Capture the cell that displays the provided text and extract its [X, Y] central coordinate. 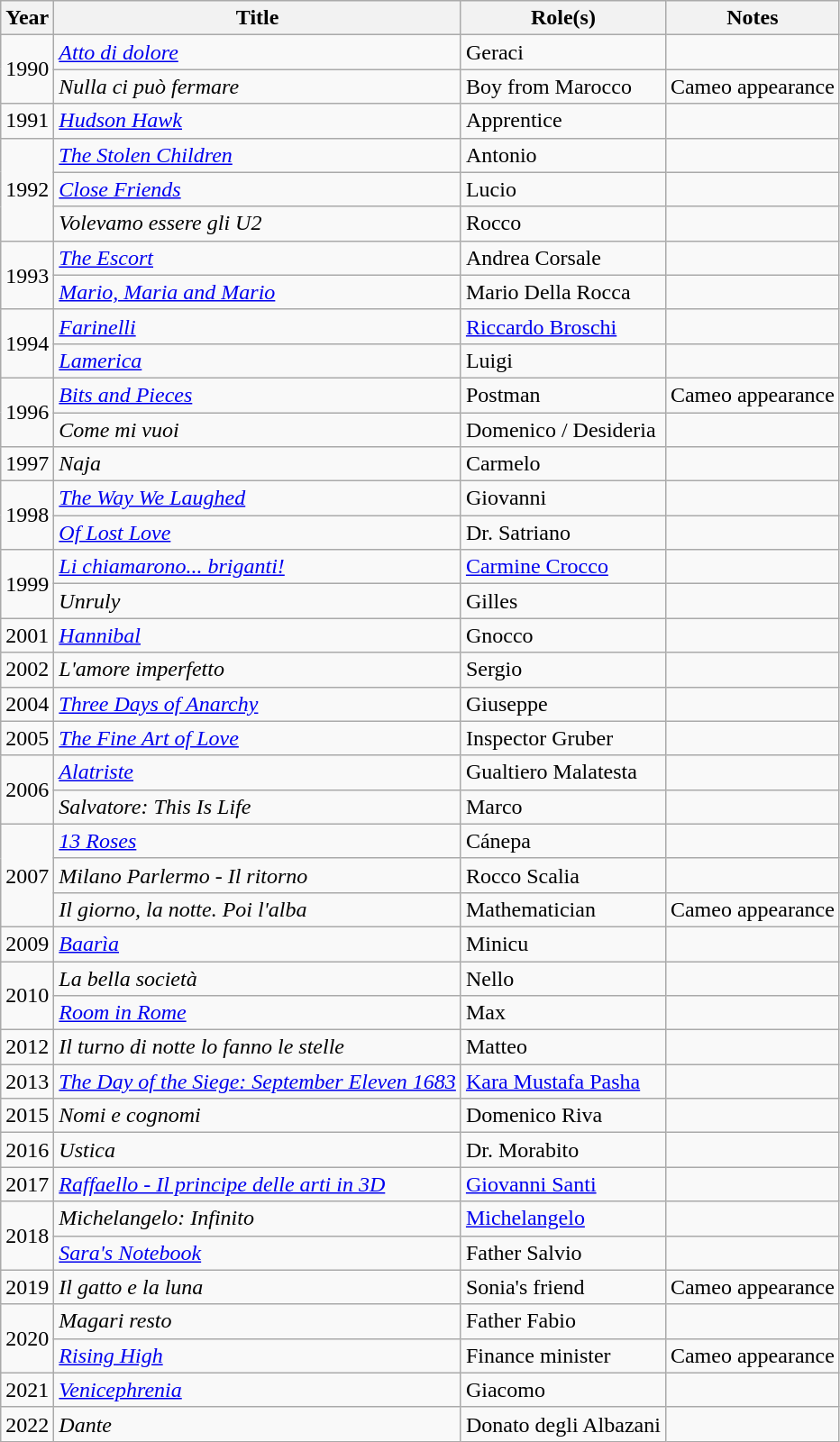
2020 [27, 1338]
Room in Rome [258, 1013]
Come mi vuoi [258, 430]
2007 [27, 875]
Naja [258, 464]
Il giorno, la notte. Poi l'alba [258, 909]
Lamerica [258, 360]
Milano Parlermo - Il ritorno [258, 875]
Giovanni [562, 498]
Three Days of Anarchy [258, 704]
2005 [27, 738]
Apprentice [562, 121]
Sara's Notebook [258, 1253]
Michelangelo [562, 1218]
Venicephrenia [258, 1390]
2012 [27, 1047]
The Fine Art of Love [258, 738]
Geraci [562, 52]
Lucio [562, 189]
Rising High [258, 1355]
2010 [27, 995]
2018 [27, 1236]
1998 [27, 516]
Dr. Morabito [562, 1150]
1994 [27, 343]
Raffaello - Il principe delle arti in 3D [258, 1184]
Luigi [562, 360]
Boy from Marocco [562, 87]
2013 [27, 1081]
Sergio [562, 670]
2004 [27, 704]
13 Roses [258, 841]
Il gatto e la luna [258, 1287]
Bits and Pieces [258, 395]
Gilles [562, 601]
Mario Della Rocca [562, 292]
Title [258, 18]
Volevamo essere gli U2 [258, 224]
Of Lost Love [258, 533]
Unruly [258, 601]
1996 [27, 412]
Andrea Corsale [562, 258]
Marco [562, 807]
Donato degli Albazani [562, 1424]
1991 [27, 121]
Atto di dolore [258, 52]
2006 [27, 789]
2017 [27, 1184]
2002 [27, 670]
Salvatore: This Is Life [258, 807]
Father Salvio [562, 1253]
Antonio [562, 155]
Domenico / Desideria [562, 430]
Sonia's friend [562, 1287]
2015 [27, 1116]
Close Friends [258, 189]
Role(s) [562, 18]
Inspector Gruber [562, 738]
Minicu [562, 944]
Cánepa [562, 841]
Nello [562, 978]
The Escort [258, 258]
Hudson Hawk [258, 121]
Rocco [562, 224]
Alatriste [258, 772]
Carmelo [562, 464]
Nomi e cognomi [258, 1116]
Nulla ci può fermare [258, 87]
Giuseppe [562, 704]
Mario, Maria and Mario [258, 292]
1992 [27, 189]
Gnocco [562, 635]
Year [27, 18]
Giovanni Santi [562, 1184]
Dante [258, 1424]
Mathematician [562, 909]
2009 [27, 944]
2016 [27, 1150]
Riccardo Broschi [562, 326]
Postman [562, 395]
1999 [27, 584]
Il turno di notte lo fanno le stelle [258, 1047]
1997 [27, 464]
Matteo [562, 1047]
The Day of the Siege: September Eleven 1683 [258, 1081]
Baarìa [258, 944]
2021 [27, 1390]
Hannibal [258, 635]
Carmine Crocco [562, 567]
Dr. Satriano [562, 533]
The Stolen Children [258, 155]
2022 [27, 1424]
Father Fabio [562, 1321]
Notes [752, 18]
Gualtiero Malatesta [562, 772]
Farinelli [258, 326]
Giacomo [562, 1390]
Max [562, 1013]
Kara Mustafa Pasha [562, 1081]
2001 [27, 635]
Michelangelo: Infinito [258, 1218]
2019 [27, 1287]
Domenico Riva [562, 1116]
Rocco Scalia [562, 875]
Finance minister [562, 1355]
Magari resto [258, 1321]
1990 [27, 69]
La bella società [258, 978]
L'amore imperfetto [258, 670]
Ustica [258, 1150]
The Way We Laughed [258, 498]
1993 [27, 275]
Li chiamarono... briganti! [258, 567]
